Pinpoint the cell where the given text exists, returning its (X, Y) midpoint coordinate. 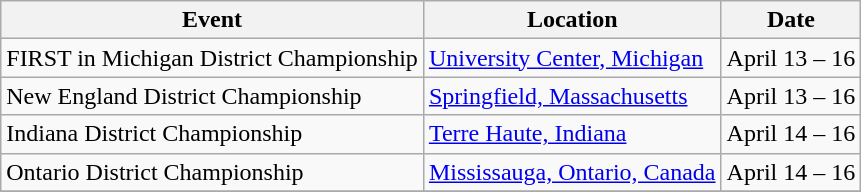
FIRST in Michigan District Championship (212, 58)
Terre Haute, Indiana (572, 134)
New England District Championship (212, 96)
Springfield, Massachusetts (572, 96)
University Center, Michigan (572, 58)
Mississauga, Ontario, Canada (572, 172)
Location (572, 20)
Date (791, 20)
Ontario District Championship (212, 172)
Indiana District Championship (212, 134)
Event (212, 20)
